Return the (x, y) coordinate for the center point of the cell that contains the specified text.  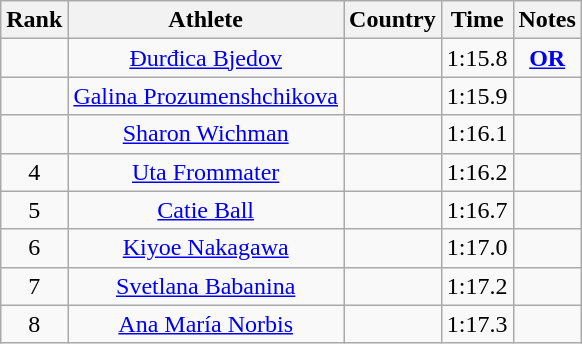
6 (34, 248)
7 (34, 286)
Đurđica Bjedov (206, 58)
8 (34, 324)
1:15.9 (477, 96)
Catie Ball (206, 210)
Ana María Norbis (206, 324)
1:16.2 (477, 172)
Notes (547, 20)
5 (34, 210)
1:17.0 (477, 248)
Time (477, 20)
Uta Frommater (206, 172)
1:16.7 (477, 210)
Country (393, 20)
1:15.8 (477, 58)
OR (547, 58)
Svetlana Babanina (206, 286)
Sharon Wichman (206, 134)
1:17.3 (477, 324)
Rank (34, 20)
Kiyoe Nakagawa (206, 248)
Athlete (206, 20)
Galina Prozumenshchikova (206, 96)
1:16.1 (477, 134)
4 (34, 172)
1:17.2 (477, 286)
